For the text-containing cell, return its midpoint in (X, Y) coordinate format. 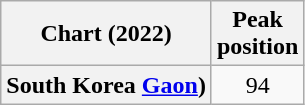
94 (257, 85)
Chart (2022) (106, 34)
Peakposition (257, 34)
South Korea Gaon) (106, 85)
